Output the [x, y] coordinate of the center of the cell containing the given text.  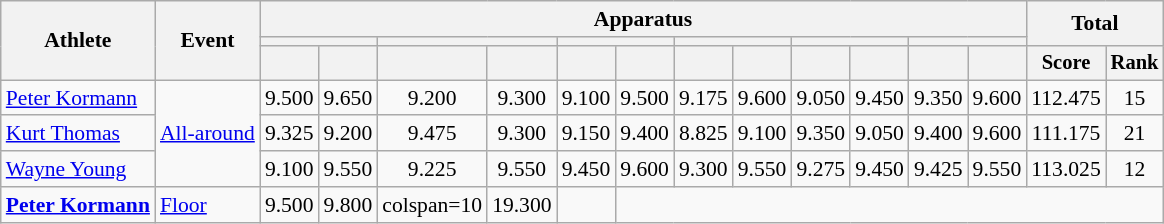
9.175 [704, 98]
9.425 [938, 169]
Score [1066, 63]
111.175 [1066, 134]
9.325 [290, 134]
21 [1135, 134]
Kurt Thomas [78, 134]
12 [1135, 169]
All-around [208, 134]
113.025 [1066, 169]
112.475 [1066, 98]
Athlete [78, 40]
Apparatus [643, 19]
19.300 [522, 205]
Wayne Young [78, 169]
Event [208, 40]
colspan=10 [432, 205]
9.800 [348, 205]
8.825 [704, 134]
9.275 [820, 169]
9.650 [348, 98]
9.150 [586, 134]
Floor [208, 205]
15 [1135, 98]
Rank [1135, 63]
9.225 [432, 169]
Total [1094, 24]
9.475 [432, 134]
